Return the (X, Y) coordinate for the center point of the cell that contains the specified text.  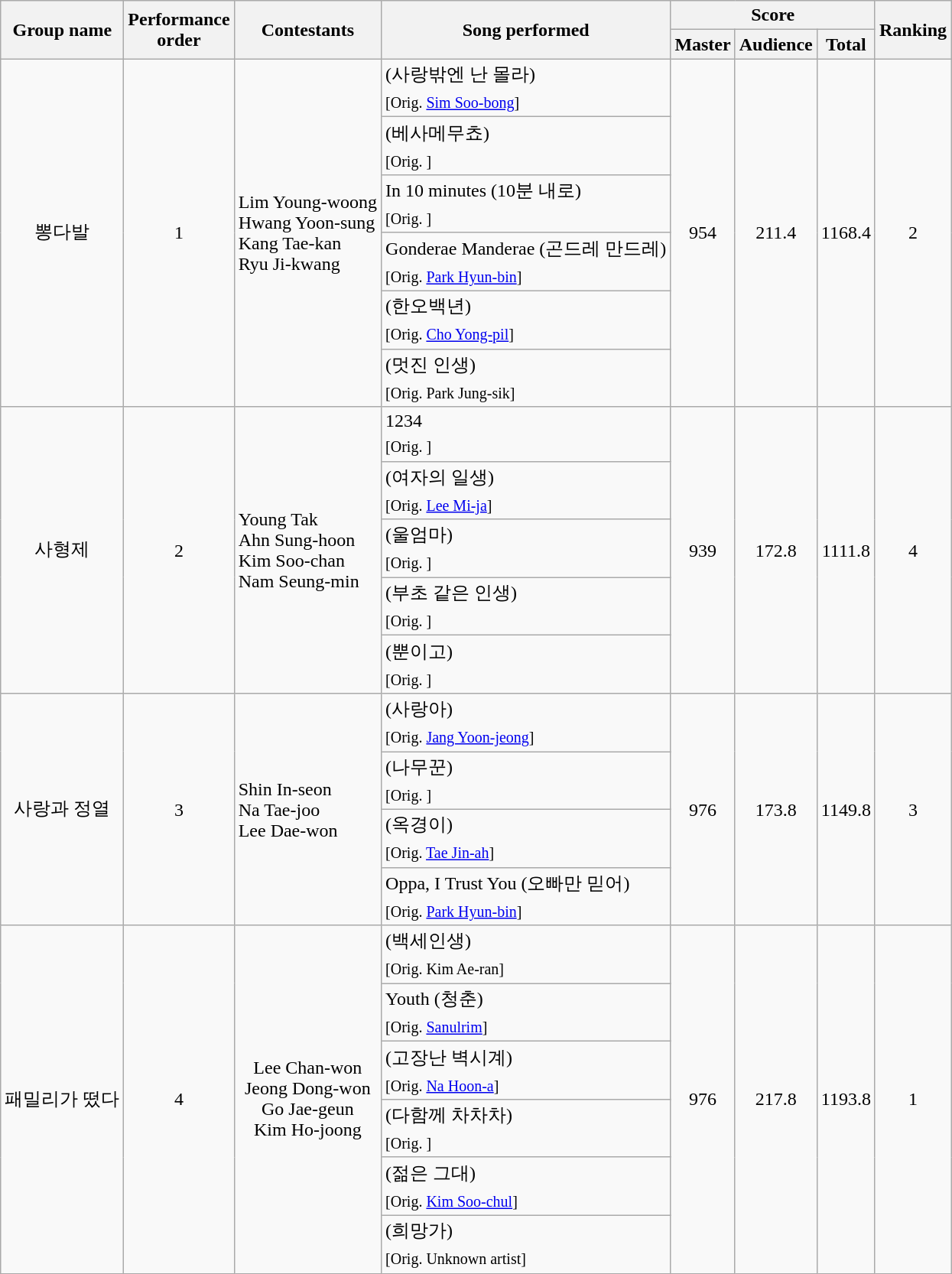
(사랑밖엔 난 몰라)[Orig. Sim Soo-bong] (526, 88)
1234[Orig. ] (526, 434)
Young TakAhn Sung-hoonKim Soo-chanNam Seung-min (307, 551)
Ranking (913, 30)
(고장난 벽시계)[Orig. Na Hoon-a] (526, 1071)
(사랑아)[Orig. Jang Yoon-jeong] (526, 723)
Master (703, 44)
In 10 minutes (10분 내로)[Orig. ] (526, 204)
Lee Chan-wonJeong Dong-wonGo Jae-geunKim Ho-joong (307, 1100)
(베사메무쵸)[Orig. ] (526, 146)
Shin In-seonNa Tae-jooLee Dae-won (307, 809)
1111.8 (846, 551)
939 (703, 551)
사형제 (63, 551)
뽕다발 (63, 232)
Youth (청춘)[Orig. Sanulrim] (526, 1012)
Song performed (526, 30)
173.8 (775, 809)
1193.8 (846, 1100)
Score (773, 15)
(젊은 그대)[Orig. Kim Soo-chul] (526, 1186)
1149.8 (846, 809)
Group name (63, 30)
Audience (775, 44)
(울엄마)[Orig. ] (526, 548)
(부초 같은 인생)[Orig. ] (526, 606)
172.8 (775, 551)
(희망가)[Orig. Unknown artist] (526, 1244)
(다함께 차차차)[Orig. ] (526, 1129)
(백세인생)[Orig. Kim Ae-ran] (526, 954)
Lim Young-woongHwang Yoon-sungKang Tae-kanRyu Ji-kwang (307, 232)
954 (703, 232)
Gonderae Manderae (곤드레 만드레)[Orig. Park Hyun-bin] (526, 262)
217.8 (775, 1100)
Performanceorder (179, 30)
1168.4 (846, 232)
(여자의 일생)[Orig. Lee Mi-ja] (526, 490)
패밀리가 떴다 (63, 1100)
사랑과 정열 (63, 809)
(한오백년)[Orig. Cho Yong-pil] (526, 320)
(나무꾼)[Orig. ] (526, 780)
(옥경이)[Orig. Tae Jin-ah] (526, 838)
Total (846, 44)
211.4 (775, 232)
(멋진 인생)[Orig. Park Jung-sik] (526, 378)
Oppa, I Trust You (오빠만 믿어)[Orig. Park Hyun-bin] (526, 896)
(뿐이고)[Orig. ] (526, 665)
Contestants (307, 30)
